Extract the (X, Y) coordinate from the center of the cell holding the provided text.  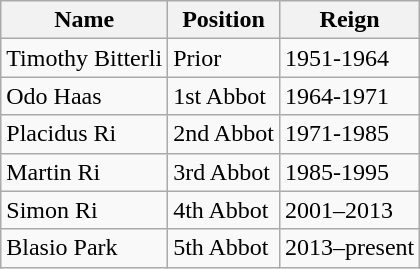
1985-1995 (349, 172)
Reign (349, 20)
2001–2013 (349, 210)
Odo Haas (84, 96)
5th Abbot (224, 248)
Position (224, 20)
Name (84, 20)
Timothy Bitterli (84, 58)
2013–present (349, 248)
1st Abbot (224, 96)
1964-1971 (349, 96)
2nd Abbot (224, 134)
Simon Ri (84, 210)
1951-1964 (349, 58)
4th Abbot (224, 210)
Martin Ri (84, 172)
Placidus Ri (84, 134)
1971-1985 (349, 134)
Blasio Park (84, 248)
Prior (224, 58)
3rd Abbot (224, 172)
